For the text-containing cell, return its midpoint in [X, Y] coordinate format. 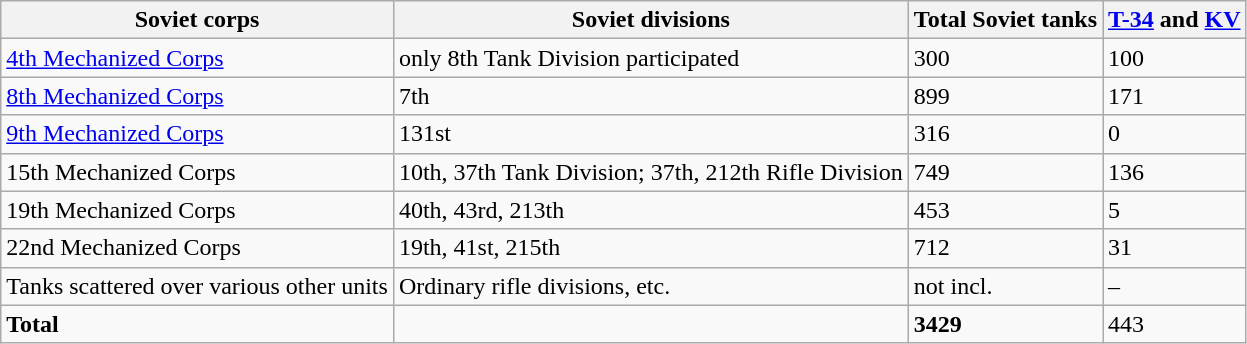
712 [1005, 248]
40th, 43rd, 213th [650, 210]
Soviet divisions [650, 20]
Tanks scattered over various other units [198, 286]
4th Mechanized Corps [198, 58]
300 [1005, 58]
7th [650, 96]
Total Soviet tanks [1005, 20]
– [1175, 286]
only 8th Tank Division participated [650, 58]
10th, 37th Tank Division; 37th, 212th Rifle Division [650, 172]
31 [1175, 248]
not incl. [1005, 286]
443 [1175, 324]
Soviet corps [198, 20]
100 [1175, 58]
0 [1175, 134]
899 [1005, 96]
22nd Mechanized Corps [198, 248]
19th, 41st, 215th [650, 248]
5 [1175, 210]
9th Mechanized Corps [198, 134]
Total [198, 324]
15th Mechanized Corps [198, 172]
316 [1005, 134]
749 [1005, 172]
131st [650, 134]
19th Mechanized Corps [198, 210]
136 [1175, 172]
171 [1175, 96]
Ordinary rifle divisions, etc. [650, 286]
T-34 and KV [1175, 20]
8th Mechanized Corps [198, 96]
453 [1005, 210]
3429 [1005, 324]
